Pinpoint the cell where the given text exists, returning its (x, y) midpoint coordinate. 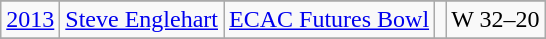
Steve Englehart (142, 20)
2013 (30, 20)
ECAC Futures Bowl (330, 20)
W 32–20 (496, 20)
